Return [x, y] of the center of cell containing provided text 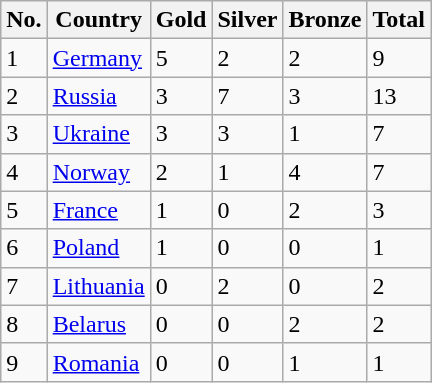
Silver [248, 20]
Belarus [98, 324]
Total [399, 20]
Poland [98, 248]
Germany [98, 58]
Russia [98, 96]
Gold [181, 20]
Bronze [325, 20]
Ukraine [98, 134]
Lithuania [98, 286]
Romania [98, 362]
8 [24, 324]
France [98, 210]
Country [98, 20]
6 [24, 248]
No. [24, 20]
13 [399, 96]
Norway [98, 172]
